Locate the cell with the specified text and output its (X, Y) center coordinate. 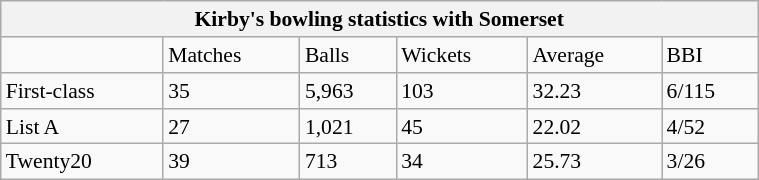
4/52 (710, 126)
6/115 (710, 91)
5,963 (348, 91)
List A (82, 126)
First-class (82, 91)
103 (462, 91)
Balls (348, 55)
22.02 (595, 126)
35 (232, 91)
32.23 (595, 91)
25.73 (595, 162)
39 (232, 162)
713 (348, 162)
27 (232, 126)
1,021 (348, 126)
Wickets (462, 55)
BBI (710, 55)
Kirby's bowling statistics with Somerset (380, 19)
34 (462, 162)
3/26 (710, 162)
Twenty20 (82, 162)
45 (462, 126)
Average (595, 55)
Matches (232, 55)
